Output the (X, Y) coordinate of the center of the cell containing the given text.  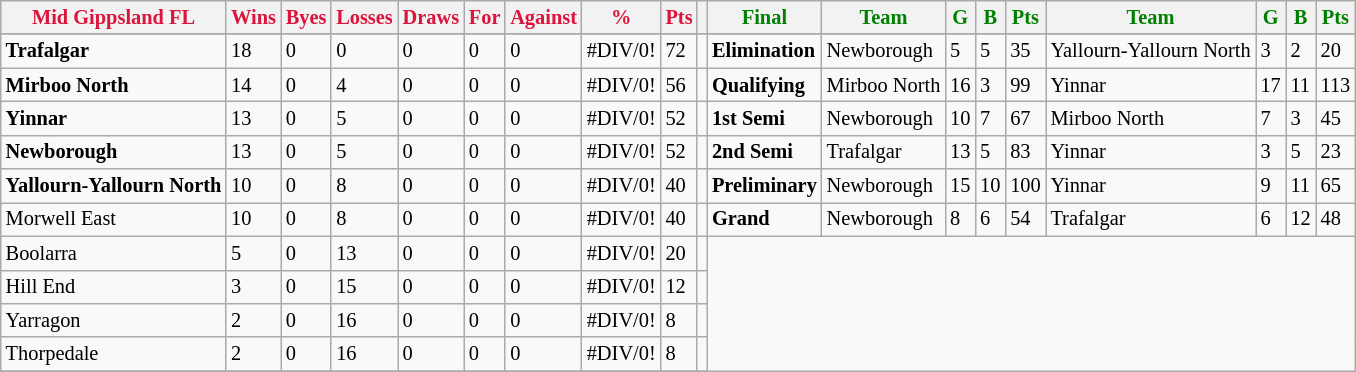
4 (364, 85)
54 (1025, 219)
Byes (306, 17)
Boolarra (114, 253)
14 (254, 85)
48 (1336, 219)
100 (1025, 186)
% (622, 17)
Wins (254, 17)
Yarragon (114, 320)
Preliminary (764, 186)
113 (1336, 85)
Against (544, 17)
72 (680, 51)
67 (1025, 118)
56 (680, 85)
Final (764, 17)
Hill End (114, 287)
Draws (431, 17)
2nd Semi (764, 152)
Mid Gippsland FL (114, 17)
Elimination (764, 51)
18 (254, 51)
Thorpedale (114, 354)
83 (1025, 152)
Qualifying (764, 85)
1st Semi (764, 118)
45 (1336, 118)
For (484, 17)
35 (1025, 51)
Grand (764, 219)
Losses (364, 17)
9 (1271, 186)
99 (1025, 85)
23 (1336, 152)
65 (1336, 186)
Morwell East (114, 219)
17 (1271, 85)
